Pinpoint the cell where the given text exists, returning its [X, Y] midpoint coordinate. 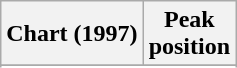
Chart (1997) [72, 34]
Peakposition [189, 34]
